Identify which cell holds the provided text, then report its (X, Y) central coordinate. 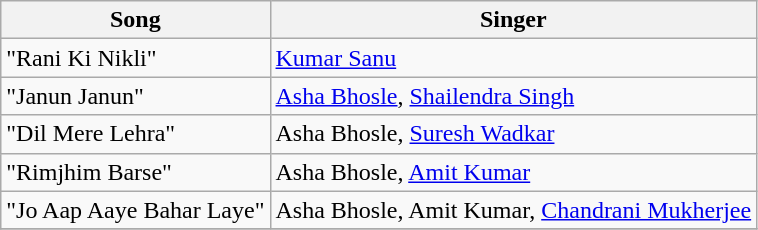
Kumar Sanu (514, 58)
Song (136, 20)
"Rimjhim Barse" (136, 172)
"Janun Janun" (136, 96)
Asha Bhosle, Suresh Wadkar (514, 134)
Asha Bhosle, Shailendra Singh (514, 96)
Singer (514, 20)
Asha Bhosle, Amit Kumar (514, 172)
"Rani Ki Nikli" (136, 58)
Asha Bhosle, Amit Kumar, Chandrani Mukherjee (514, 210)
"Dil Mere Lehra" (136, 134)
"Jo Aap Aaye Bahar Laye" (136, 210)
